Scan for the cell matching the given text and deliver its (x, y) coordinate at center. 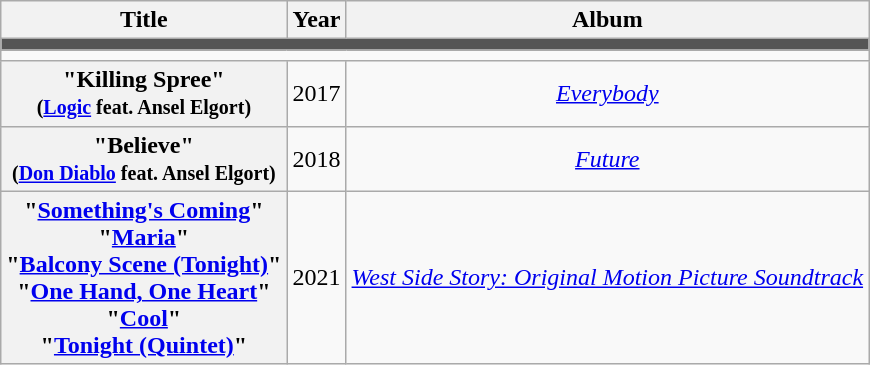
2021 (316, 278)
"Killing Spree" (Logic feat. Ansel Elgort) (144, 94)
Everybody (608, 94)
Album (608, 20)
Title (144, 20)
Year (316, 20)
"Believe" (Don Diablo feat. Ansel Elgort) (144, 158)
West Side Story: Original Motion Picture Soundtrack (608, 278)
Future (608, 158)
2018 (316, 158)
2017 (316, 94)
"Something's Coming""Maria""Balcony Scene (Tonight)""One Hand, One Heart""Cool""Tonight (Quintet)" (144, 278)
